Determine the (X, Y) coordinate at the center of the cell enclosing the given text.  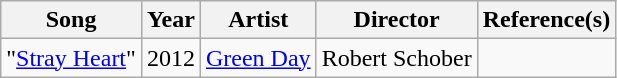
Green Day (258, 58)
"Stray Heart" (72, 58)
2012 (170, 58)
Robert Schober (396, 58)
Year (170, 20)
Song (72, 20)
Reference(s) (546, 20)
Director (396, 20)
Artist (258, 20)
